Identify which cell holds the provided text, then report its [x, y] central coordinate. 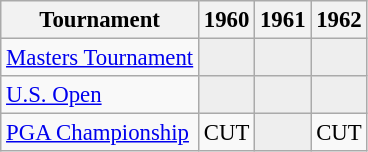
PGA Championship [100, 133]
1961 [283, 20]
1960 [227, 20]
U.S. Open [100, 95]
Tournament [100, 20]
Masters Tournament [100, 58]
1962 [339, 20]
